Identify which cell holds the provided text, then report its (X, Y) central coordinate. 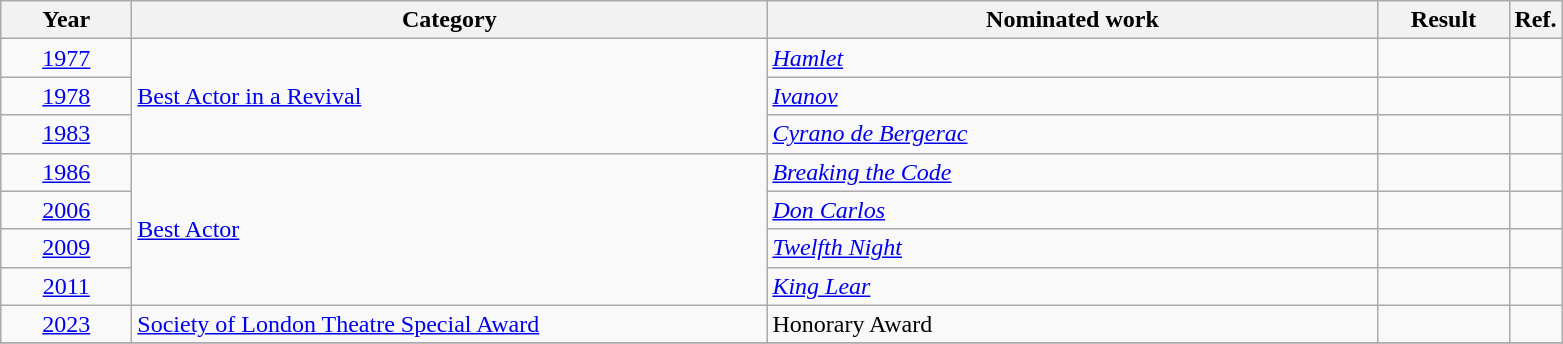
Best Actor in a Revival (450, 96)
Result (1444, 20)
Twelfth Night (1072, 248)
King Lear (1072, 286)
Breaking the Code (1072, 172)
2023 (66, 324)
Year (66, 20)
2009 (66, 248)
Don Carlos (1072, 210)
2006 (66, 210)
1977 (66, 58)
1983 (66, 134)
Best Actor (450, 229)
2011 (66, 286)
Ivanov (1072, 96)
Ref. (1536, 20)
Category (450, 20)
Honorary Award (1072, 324)
1978 (66, 96)
Society of London Theatre Special Award (450, 324)
1986 (66, 172)
Cyrano de Bergerac (1072, 134)
Hamlet (1072, 58)
Nominated work (1072, 20)
